Return (X, Y) of the center of cell containing provided text 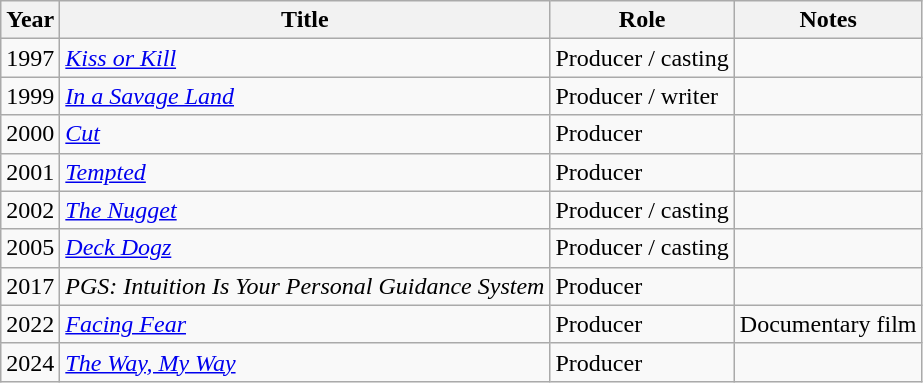
2005 (30, 248)
2017 (30, 286)
2024 (30, 362)
Kiss or Kill (305, 58)
Title (305, 20)
The Way, My Way (305, 362)
Documentary film (828, 324)
PGS: Intuition Is Your Personal Guidance System (305, 286)
The Nugget (305, 210)
Deck Dogz (305, 248)
Notes (828, 20)
2022 (30, 324)
1997 (30, 58)
2001 (30, 172)
2002 (30, 210)
In a Savage Land (305, 96)
Role (642, 20)
Year (30, 20)
1999 (30, 96)
Producer / writer (642, 96)
2000 (30, 134)
Tempted (305, 172)
Facing Fear (305, 324)
Cut (305, 134)
